Pinpoint the cell where the given text exists, returning its [X, Y] midpoint coordinate. 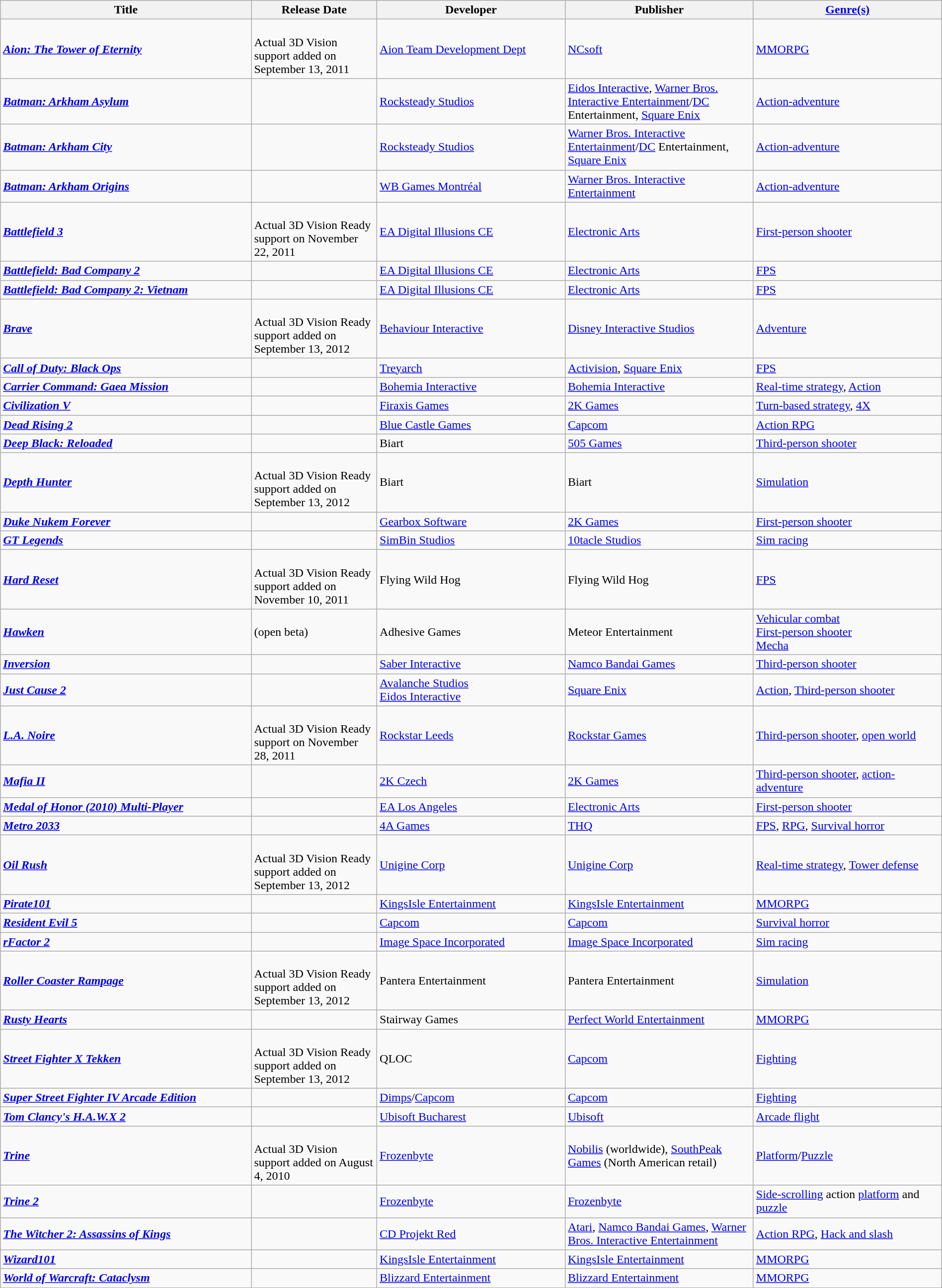
GT Legends [126, 540]
Brave [126, 329]
Ubisoft Bucharest [471, 1117]
4A Games [471, 826]
Tom Clancy's H.A.W.X 2 [126, 1117]
Action RPG [848, 425]
Aion: The Tower of Eternity [126, 49]
Actual 3D Vision support added on September 13, 2011 [314, 49]
Medal of Honor (2010) Multi-Player [126, 807]
Battlefield: Bad Company 2 [126, 271]
rFactor 2 [126, 941]
Ubisoft [659, 1117]
Avalanche StudiosEidos Interactive [471, 689]
Batman: Arkham City [126, 147]
Turn-based strategy, 4X [848, 405]
2K Czech [471, 781]
Depth Hunter [126, 483]
Pirate101 [126, 904]
Firaxis Games [471, 405]
Actual 3D Vision Ready support added on November 10, 2011 [314, 579]
Wizard101 [126, 1259]
Square Enix [659, 689]
Eidos Interactive, Warner Bros. Interactive Entertainment/DC Entertainment, Square Enix [659, 101]
Resident Evil 5 [126, 922]
Rockstar Games [659, 735]
Trine 2 [126, 1201]
Hard Reset [126, 579]
Duke Nukem Forever [126, 522]
SimBin Studios [471, 540]
EA Los Angeles [471, 807]
Actual 3D Vision Ready support on November 22, 2011 [314, 231]
Battlefield: Bad Company 2: Vietnam [126, 290]
Treyarch [471, 368]
WB Games Montréal [471, 186]
Civilization V [126, 405]
Inversion [126, 664]
Developer [471, 10]
Batman: Arkham Asylum [126, 101]
Disney Interactive Studios [659, 329]
Stairway Games [471, 1020]
Dimps/Capcom [471, 1098]
Carrier Command: Gaea Mission [126, 386]
Warner Bros. Interactive Entertainment [659, 186]
Rusty Hearts [126, 1020]
Warner Bros. Interactive Entertainment/DC Entertainment, Square Enix [659, 147]
10tacle Studios [659, 540]
Hawken [126, 632]
Aion Team Development Dept [471, 49]
Just Cause 2 [126, 689]
CD Projekt Red [471, 1234]
Title [126, 10]
Arcade flight [848, 1117]
Saber Interactive [471, 664]
Blue Castle Games [471, 425]
Roller Coaster Rampage [126, 981]
Nobilis (worldwide), SouthPeak Games (North American retail) [659, 1155]
NCsoft [659, 49]
Adventure [848, 329]
Dead Rising 2 [126, 425]
The Witcher 2: Assassins of Kings [126, 1234]
Activision, Square Enix [659, 368]
Behaviour Interactive [471, 329]
Perfect World Entertainment [659, 1020]
Publisher [659, 10]
Genre(s) [848, 10]
Namco Bandai Games [659, 664]
Rockstar Leeds [471, 735]
Actual 3D Vision Ready support on November 28, 2011 [314, 735]
Release Date [314, 10]
Call of Duty: Black Ops [126, 368]
L.A. Noire [126, 735]
Actual 3D Vision support added on August 4, 2010 [314, 1155]
Real-time strategy, Tower defense [848, 864]
Adhesive Games [471, 632]
Trine [126, 1155]
Vehicular combatFirst-person shooterMecha [848, 632]
Batman: Arkham Origins [126, 186]
Third-person shooter, open world [848, 735]
505 Games [659, 444]
Street Fighter X Tekken [126, 1059]
Oil Rush [126, 864]
World of Warcraft: Cataclysm [126, 1278]
Survival horror [848, 922]
Mafia II [126, 781]
Atari, Namco Bandai Games, Warner Bros. Interactive Entertainment [659, 1234]
Third-person shooter, action-adventure [848, 781]
Gearbox Software [471, 522]
Side-scrolling action platform and puzzle [848, 1201]
Action, Third-person shooter [848, 689]
Deep Black: Reloaded [126, 444]
(open beta) [314, 632]
Real-time strategy, Action [848, 386]
THQ [659, 826]
Meteor Entertainment [659, 632]
Super Street Fighter IV Arcade Edition [126, 1098]
FPS, RPG, Survival horror [848, 826]
Metro 2033 [126, 826]
Action RPG, Hack and slash [848, 1234]
QLOC [471, 1059]
Battlefield 3 [126, 231]
Platform/Puzzle [848, 1155]
